From the cell containing the given text, extract its center point as (X, Y) coordinate. 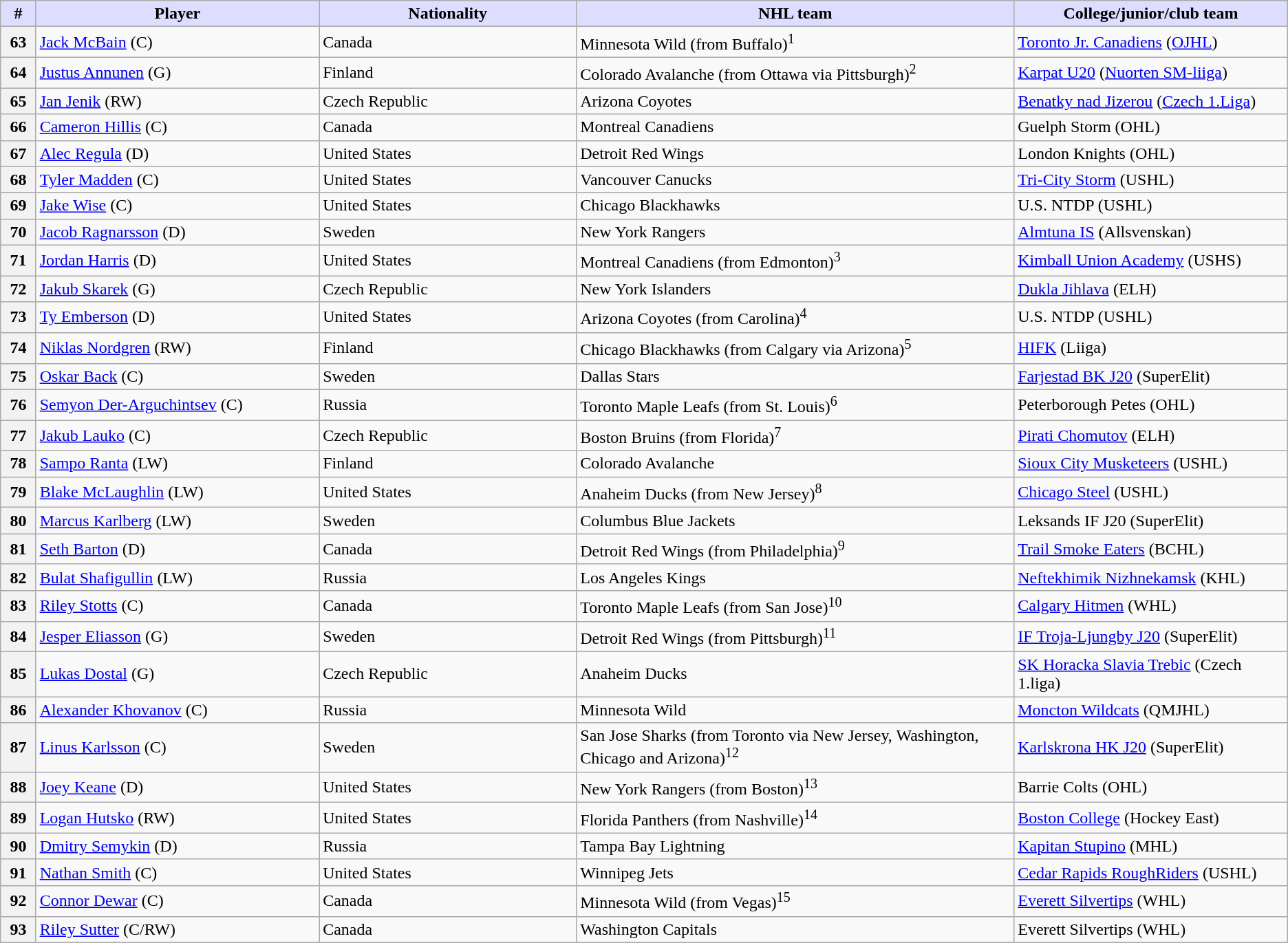
Almtuna IS (Allsvenskan) (1151, 232)
Jakub Skarek (G) (178, 289)
93 (18, 929)
75 (18, 376)
Sioux City Musketeers (USHL) (1151, 464)
Boston Bruins (from Florida)7 (795, 436)
80 (18, 521)
82 (18, 577)
Jake Wise (C) (178, 206)
71 (18, 260)
New York Rangers (795, 232)
74 (18, 348)
Tyler Madden (C) (178, 180)
SK Horacka Slavia Trebic (Czech 1.liga) (1151, 674)
81 (18, 549)
Trail Smoke Eaters (BCHL) (1151, 549)
86 (18, 710)
Farjestad BK J20 (SuperElit) (1151, 376)
Connor Dewar (C) (178, 901)
Arizona Coyotes (795, 101)
92 (18, 901)
Minnesota Wild (795, 710)
Niklas Nordgren (RW) (178, 348)
Jan Jenik (RW) (178, 101)
Neftekhimik Nizhnekamsk (KHL) (1151, 577)
Bulat Shafigullin (LW) (178, 577)
Oskar Back (C) (178, 376)
91 (18, 872)
89 (18, 819)
Toronto Maple Leafs (from St. Louis)6 (795, 404)
Semyon Der-Arguchintsev (C) (178, 404)
Anaheim Ducks (from New Jersey)8 (795, 492)
Kapitan Stupino (MHL) (1151, 846)
Tri-City Storm (USHL) (1151, 180)
Winnipeg Jets (795, 872)
New York Islanders (795, 289)
Detroit Red Wings (from Pittsburgh)11 (795, 637)
Pirati Chomutov (ELH) (1151, 436)
87 (18, 748)
Cameron Hillis (C) (178, 127)
Kimball Union Academy (USHS) (1151, 260)
Toronto Jr. Canadiens (OJHL) (1151, 43)
68 (18, 180)
Leksands IF J20 (SuperElit) (1151, 521)
Nationality (448, 14)
Benatky nad Jizerou (Czech 1.Liga) (1151, 101)
64 (18, 73)
Dukla Jihlava (ELH) (1151, 289)
Boston College (Hockey East) (1151, 819)
Moncton Wildcats (QMJHL) (1151, 710)
Calgary Hitmen (WHL) (1151, 605)
Montreal Canadiens (795, 127)
Anaheim Ducks (795, 674)
90 (18, 846)
85 (18, 674)
Logan Hutsko (RW) (178, 819)
Jordan Harris (D) (178, 260)
Minnesota Wild (from Buffalo)1 (795, 43)
Alec Regula (D) (178, 153)
Ty Emberson (D) (178, 318)
Chicago Steel (USHL) (1151, 492)
Arizona Coyotes (from Carolina)4 (795, 318)
Colorado Avalanche (from Ottawa via Pittsburgh)2 (795, 73)
Los Angeles Kings (795, 577)
Montreal Canadiens (from Edmonton)3 (795, 260)
79 (18, 492)
Lukas Dostal (G) (178, 674)
69 (18, 206)
London Knights (OHL) (1151, 153)
Detroit Red Wings (from Philadelphia)9 (795, 549)
83 (18, 605)
Blake McLaughlin (LW) (178, 492)
Colorado Avalanche (795, 464)
Jakub Lauko (C) (178, 436)
Dmitry Semykin (D) (178, 846)
San Jose Sharks (from Toronto via New Jersey, Washington, Chicago and Arizona)12 (795, 748)
Detroit Red Wings (795, 153)
New York Rangers (from Boston)13 (795, 787)
Riley Stotts (C) (178, 605)
66 (18, 127)
Guelph Storm (OHL) (1151, 127)
Dallas Stars (795, 376)
Chicago Blackhawks (from Calgary via Arizona)5 (795, 348)
70 (18, 232)
73 (18, 318)
Karpat U20 (Nuorten SM-liiga) (1151, 73)
Nathan Smith (C) (178, 872)
IF Troja-Ljungby J20 (SuperElit) (1151, 637)
Columbus Blue Jackets (795, 521)
78 (18, 464)
77 (18, 436)
Justus Annunen (G) (178, 73)
Chicago Blackhawks (795, 206)
67 (18, 153)
Vancouver Canucks (795, 180)
Minnesota Wild (from Vegas)15 (795, 901)
Peterborough Petes (OHL) (1151, 404)
Marcus Karlberg (LW) (178, 521)
Cedar Rapids RoughRiders (USHL) (1151, 872)
Barrie Colts (OHL) (1151, 787)
Player (178, 14)
88 (18, 787)
Jacob Ragnarsson (D) (178, 232)
Jesper Eliasson (G) (178, 637)
HIFK (Liiga) (1151, 348)
Sampo Ranta (LW) (178, 464)
Joey Keane (D) (178, 787)
Alexander Khovanov (C) (178, 710)
Washington Capitals (795, 929)
College/junior/club team (1151, 14)
Linus Karlsson (C) (178, 748)
84 (18, 637)
# (18, 14)
Karlskrona HK J20 (SuperElit) (1151, 748)
Riley Sutter (C/RW) (178, 929)
76 (18, 404)
63 (18, 43)
Toronto Maple Leafs (from San Jose)10 (795, 605)
Seth Barton (D) (178, 549)
NHL team (795, 14)
Tampa Bay Lightning (795, 846)
72 (18, 289)
Florida Panthers (from Nashville)14 (795, 819)
65 (18, 101)
Jack McBain (C) (178, 43)
